Locate the cell with the specified text and output its [x, y] center coordinate. 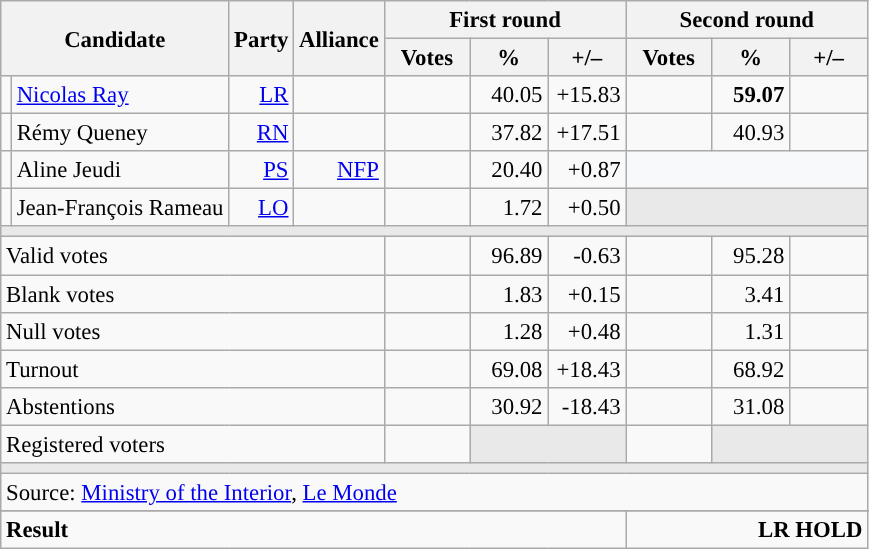
Aline Jeudi [120, 170]
1.28 [509, 331]
-0.63 [587, 256]
Source: Ministry of the Interior, Le Monde [434, 492]
31.08 [750, 406]
Party [262, 38]
LO [262, 208]
59.07 [750, 95]
1.83 [509, 294]
40.05 [509, 95]
Abstentions [192, 406]
+17.51 [587, 133]
+18.43 [587, 369]
Registered voters [192, 444]
40.93 [750, 133]
68.92 [750, 369]
+0.48 [587, 331]
First round [505, 20]
PS [262, 170]
1.31 [750, 331]
Result [314, 530]
NFP [339, 170]
Rémy Queney [120, 133]
Second round [747, 20]
37.82 [509, 133]
Null votes [192, 331]
69.08 [509, 369]
+0.50 [587, 208]
+15.83 [587, 95]
LR HOLD [747, 530]
+0.87 [587, 170]
Candidate [115, 38]
RN [262, 133]
Alliance [339, 38]
+0.15 [587, 294]
Nicolas Ray [120, 95]
3.41 [750, 294]
Valid votes [192, 256]
Blank votes [192, 294]
Turnout [192, 369]
Jean-François Rameau [120, 208]
1.72 [509, 208]
30.92 [509, 406]
-18.43 [587, 406]
95.28 [750, 256]
96.89 [509, 256]
LR [262, 95]
20.40 [509, 170]
